Output the [x, y] coordinate of the center of the cell containing the given text.  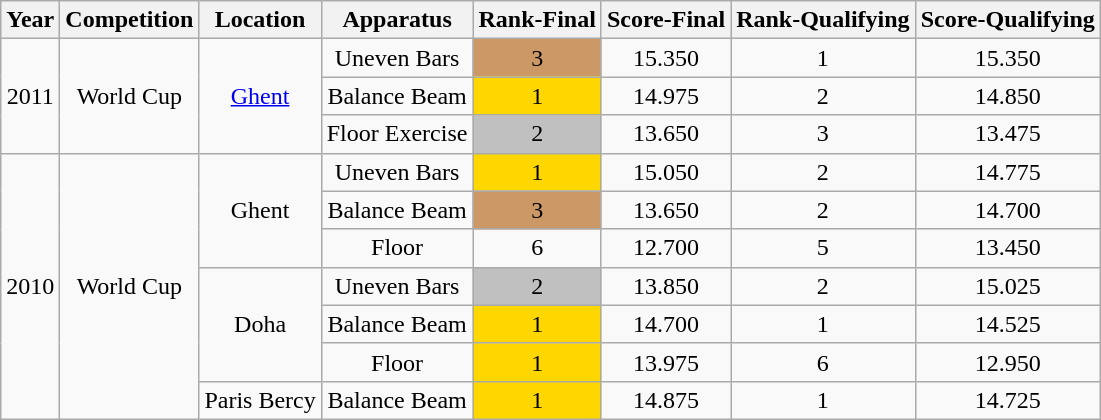
13.850 [666, 286]
Year [30, 20]
Score-Qualifying [1008, 20]
Floor Exercise [397, 134]
13.475 [1008, 134]
15.050 [666, 172]
14.775 [1008, 172]
Doha [260, 324]
5 [823, 248]
Rank-Final [537, 20]
14.525 [1008, 324]
12.950 [1008, 362]
13.450 [1008, 248]
13.975 [666, 362]
Rank-Qualifying [823, 20]
Paris Bercy [260, 400]
2010 [30, 286]
Location [260, 20]
14.975 [666, 96]
12.700 [666, 248]
14.725 [1008, 400]
Competition [130, 20]
15.025 [1008, 286]
14.850 [1008, 96]
14.875 [666, 400]
2011 [30, 96]
Apparatus [397, 20]
Score-Final [666, 20]
